Return the [x, y] coordinate for the center point of the cell that contains the specified text.  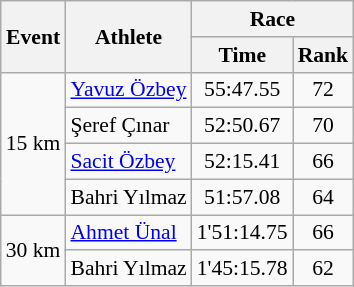
Time [242, 55]
62 [324, 269]
1'45:15.78 [242, 269]
70 [324, 126]
Event [34, 36]
30 km [34, 250]
15 km [34, 143]
72 [324, 90]
64 [324, 197]
52:50.67 [242, 126]
51:57.08 [242, 197]
Yavuz Özbey [128, 90]
Ahmet Ünal [128, 233]
Sacit Özbey [128, 162]
55:47.55 [242, 90]
Şeref Çınar [128, 126]
Athlete [128, 36]
Race [273, 19]
Rank [324, 55]
52:15.41 [242, 162]
1'51:14.75 [242, 233]
